For the text-containing cell, return its midpoint in [x, y] coordinate format. 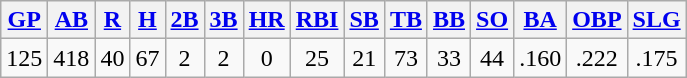
25 [317, 58]
AB [72, 20]
TB [406, 20]
33 [448, 58]
0 [266, 58]
21 [364, 58]
2B [184, 20]
.160 [540, 58]
R [112, 20]
SB [364, 20]
.222 [597, 58]
.175 [656, 58]
BB [448, 20]
GP [24, 20]
SO [492, 20]
67 [148, 58]
44 [492, 58]
418 [72, 58]
HR [266, 20]
BA [540, 20]
40 [112, 58]
OBP [597, 20]
73 [406, 58]
3B [224, 20]
H [148, 20]
RBI [317, 20]
SLG [656, 20]
125 [24, 58]
